Locate the cell with the specified text and output its (X, Y) center coordinate. 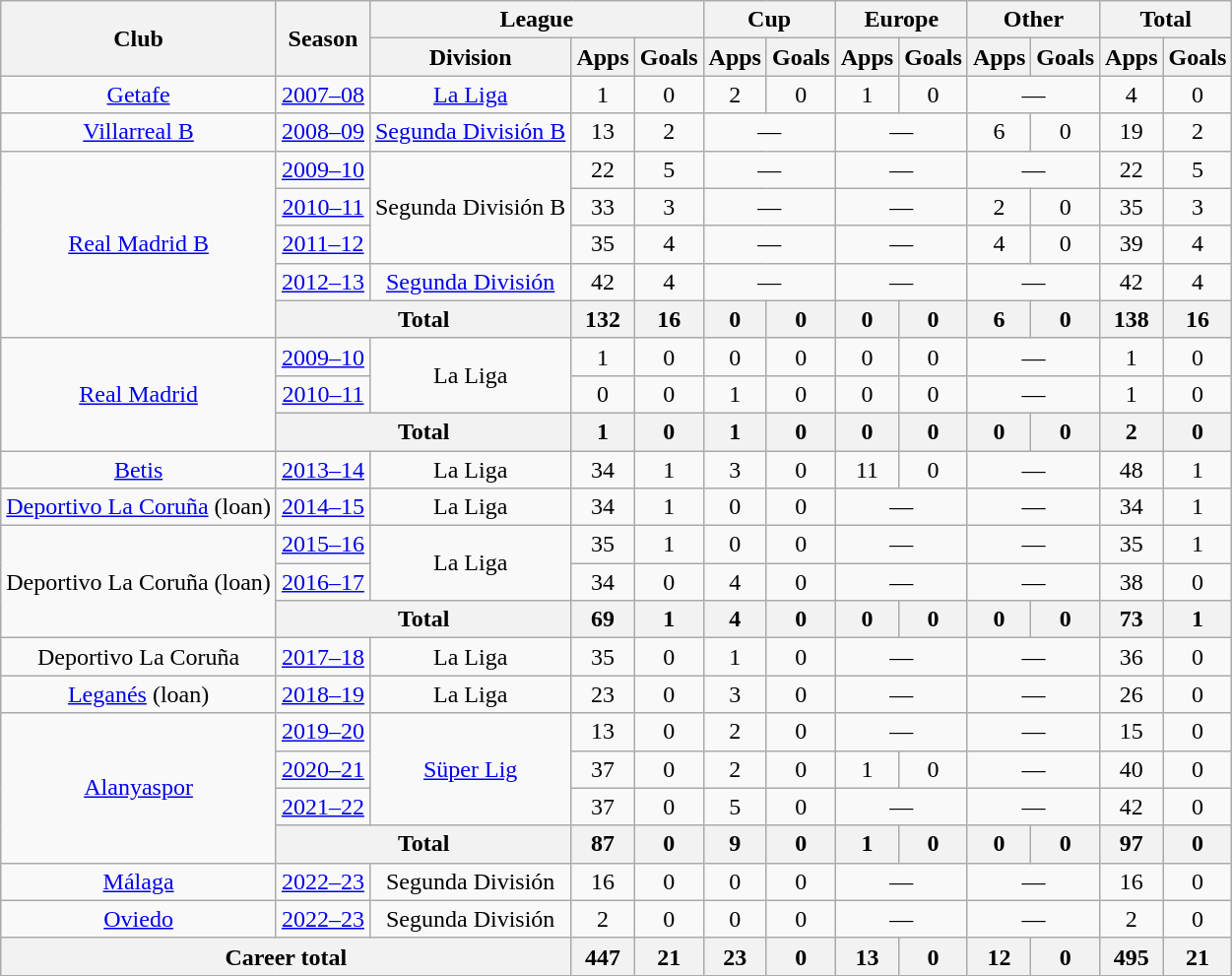
15 (1132, 732)
2015–16 (323, 545)
495 (1132, 956)
73 (1132, 619)
Málaga (139, 881)
Other (1033, 20)
2012–13 (323, 282)
132 (603, 319)
40 (1132, 769)
2016–17 (323, 582)
2021–22 (323, 807)
2017–18 (323, 657)
Real Madrid B (139, 244)
Villarreal B (139, 132)
2014–15 (323, 507)
138 (1132, 319)
9 (735, 844)
Betis (139, 470)
Oviedo (139, 919)
League (536, 20)
Career total (286, 956)
26 (1132, 694)
Cup (769, 20)
Alanyaspor (139, 788)
87 (603, 844)
Division (470, 57)
33 (603, 207)
38 (1132, 582)
2020–21 (323, 769)
97 (1132, 844)
Europe (901, 20)
48 (1132, 470)
2019–20 (323, 732)
Leganés (loan) (139, 694)
Real Madrid (139, 394)
2013–14 (323, 470)
2007–08 (323, 95)
2008–09 (323, 132)
12 (999, 956)
Deportivo La Coruña (139, 657)
2018–19 (323, 694)
Getafe (139, 95)
2011–12 (323, 244)
39 (1132, 244)
Season (323, 38)
36 (1132, 657)
447 (603, 956)
Club (139, 38)
19 (1132, 132)
Süper Lig (470, 769)
11 (867, 470)
69 (603, 619)
